Return the (x, y) coordinate for the center point of the cell that contains the specified text.  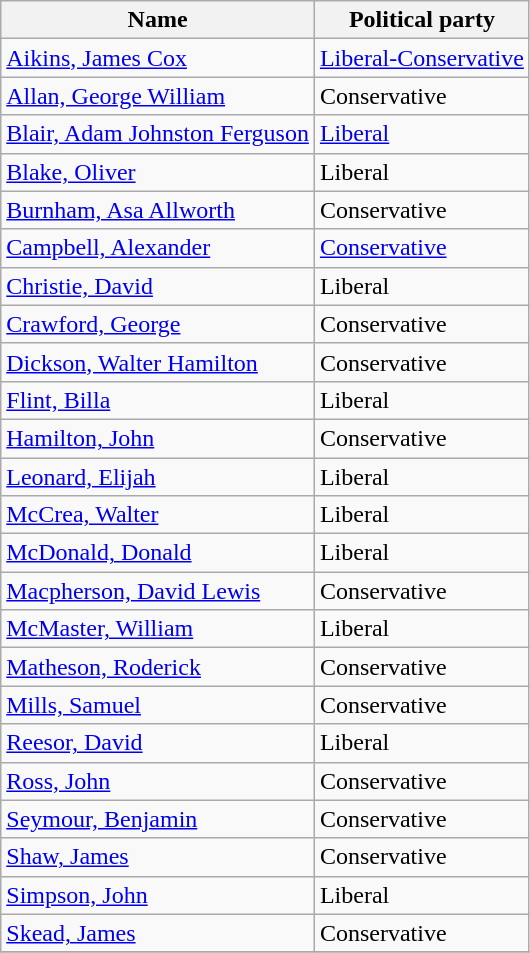
Dickson, Walter Hamilton (158, 362)
Reesor, David (158, 743)
Crawford, George (158, 324)
Simpson, John (158, 895)
Macpherson, David Lewis (158, 591)
Leonard, Elijah (158, 477)
Campbell, Alexander (158, 248)
Christie, David (158, 286)
McMaster, William (158, 629)
Shaw, James (158, 857)
Ross, John (158, 781)
McCrea, Walter (158, 515)
Seymour, Benjamin (158, 819)
Hamilton, John (158, 438)
Mills, Samuel (158, 705)
Blair, Adam Johnston Ferguson (158, 134)
Name (158, 20)
Political party (422, 20)
Liberal-Conservative (422, 58)
Blake, Oliver (158, 172)
Matheson, Roderick (158, 667)
Allan, George William (158, 96)
Skead, James (158, 933)
Flint, Billa (158, 400)
McDonald, Donald (158, 553)
Aikins, James Cox (158, 58)
Burnham, Asa Allworth (158, 210)
